From the cell containing the given text, extract its center point as [x, y] coordinate. 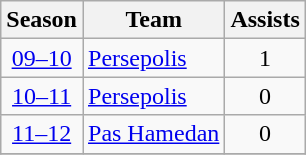
Team [153, 20]
1 [265, 58]
11–12 [42, 134]
Assists [265, 20]
10–11 [42, 96]
09–10 [42, 58]
Season [42, 20]
Pas Hamedan [153, 134]
